Identify which cell holds the provided text, then report its (x, y) central coordinate. 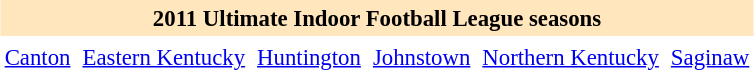
2011 Ultimate Indoor Football League seasons (377, 18)
